Scan for the cell matching the given text and deliver its (x, y) coordinate at center. 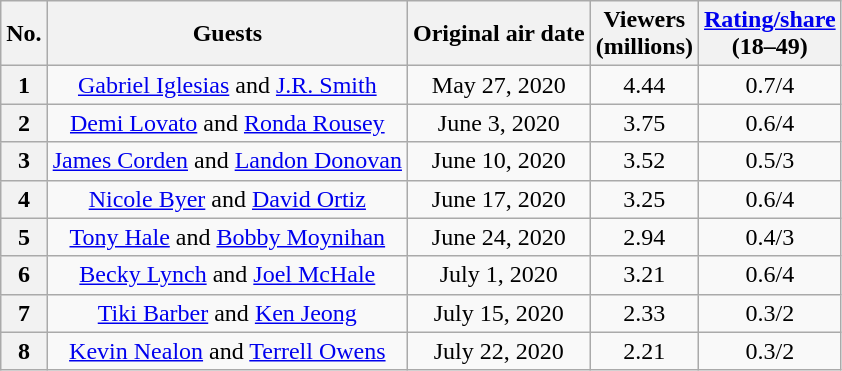
Rating/share(18–49) (770, 34)
Gabriel Iglesias and J.R. Smith (227, 85)
6 (24, 275)
Viewers(millions) (644, 34)
July 1, 2020 (498, 275)
8 (24, 351)
May 27, 2020 (498, 85)
2 (24, 123)
Original air date (498, 34)
June 17, 2020 (498, 199)
June 24, 2020 (498, 237)
3.75 (644, 123)
Becky Lynch and Joel McHale (227, 275)
3 (24, 161)
3.21 (644, 275)
0.4/3 (770, 237)
Tony Hale and Bobby Moynihan (227, 237)
June 3, 2020 (498, 123)
Tiki Barber and Ken Jeong (227, 313)
No. (24, 34)
Guests (227, 34)
4.44 (644, 85)
2.21 (644, 351)
2.94 (644, 237)
3.25 (644, 199)
0.7/4 (770, 85)
Demi Lovato and Ronda Rousey (227, 123)
Kevin Nealon and Terrell Owens (227, 351)
2.33 (644, 313)
July 15, 2020 (498, 313)
3.52 (644, 161)
1 (24, 85)
July 22, 2020 (498, 351)
June 10, 2020 (498, 161)
0.5/3 (770, 161)
7 (24, 313)
James Corden and Landon Donovan (227, 161)
Nicole Byer and David Ortiz (227, 199)
4 (24, 199)
5 (24, 237)
